Output the [x, y] coordinate of the center of the cell containing the given text.  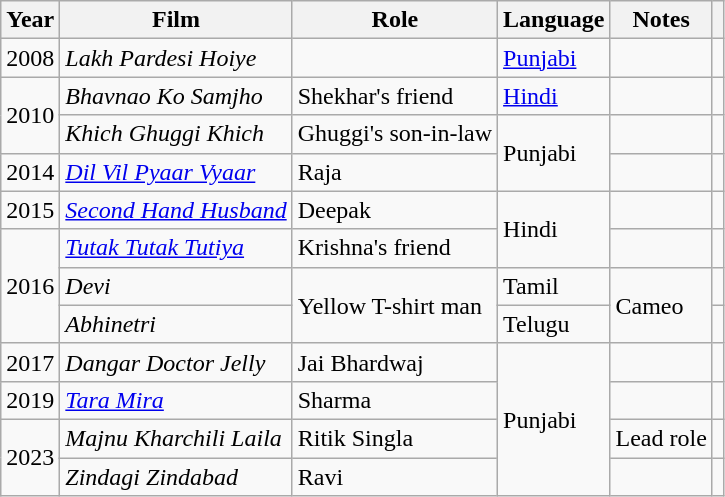
Year [30, 20]
2015 [30, 210]
Role [394, 20]
Khich Ghuggi Khich [176, 134]
Film [176, 20]
Sharma [394, 400]
Ravi [394, 477]
2019 [30, 400]
Notes [661, 20]
Dangar Doctor Jelly [176, 362]
2017 [30, 362]
Second Hand Husband [176, 210]
Deepak [394, 210]
Ghuggi's son-in-law [394, 134]
2010 [30, 115]
Tara Mira [176, 400]
Raja [394, 172]
2016 [30, 286]
Tamil [554, 286]
Tutak Tutak Tutiya [176, 248]
Zindagi Zindabad [176, 477]
Lead role [661, 438]
2008 [30, 58]
Abhinetri [176, 324]
Shekhar's friend [394, 96]
Bhavnao Ko Samjho [176, 96]
Ritik Singla [394, 438]
Jai Bhardwaj [394, 362]
Dil Vil Pyaar Vyaar [176, 172]
2014 [30, 172]
Lakh Pardesi Hoiye [176, 58]
Majnu Kharchili Laila [176, 438]
2023 [30, 457]
Devi [176, 286]
Krishna's friend [394, 248]
Yellow T-shirt man [394, 305]
Language [554, 20]
Telugu [554, 324]
Cameo [661, 305]
